Locate the cell with the specified text and output its [X, Y] center coordinate. 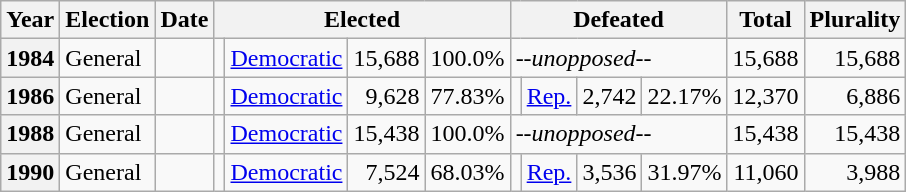
3,988 [855, 172]
6,886 [855, 96]
7,524 [386, 172]
31.97% [684, 172]
22.17% [684, 96]
Election [108, 20]
1984 [30, 58]
Elected [362, 20]
1990 [30, 172]
Year [30, 20]
3,536 [610, 172]
9,628 [386, 96]
68.03% [468, 172]
77.83% [468, 96]
1986 [30, 96]
Defeated [618, 20]
Date [184, 20]
11,060 [766, 172]
Plurality [855, 20]
Total [766, 20]
2,742 [610, 96]
12,370 [766, 96]
1988 [30, 134]
